Find where the given text appears and provide that cell's center as (x, y) coordinate. 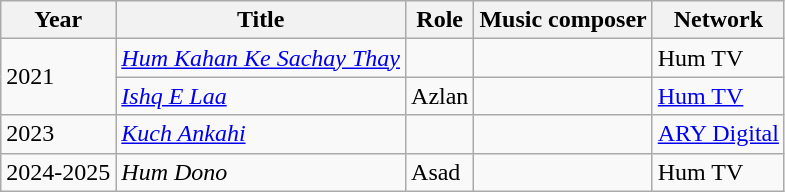
Music composer (563, 20)
Hum Dono (261, 172)
Year (58, 20)
2021 (58, 77)
Title (261, 20)
Azlan (440, 96)
Network (718, 20)
Ishq E Laa (261, 96)
Role (440, 20)
Kuch Ankahi (261, 134)
2023 (58, 134)
Hum Kahan Ke Sachay Thay (261, 58)
ARY Digital (718, 134)
2024-2025 (58, 172)
Asad (440, 172)
